Locate the cell with the specified text and output its (X, Y) center coordinate. 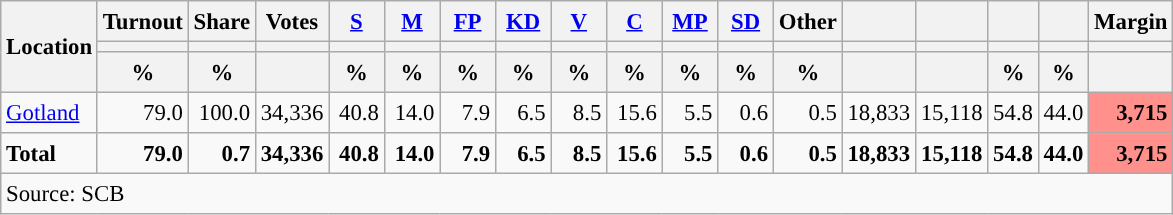
Votes (292, 22)
C (635, 22)
Location (50, 47)
Share (222, 22)
KD (523, 22)
0.7 (222, 154)
100.0 (222, 114)
Gotland (50, 114)
MP (690, 22)
S (357, 22)
FP (468, 22)
Total (50, 154)
M (412, 22)
Margin (1131, 22)
Turnout (142, 22)
Source: SCB (587, 194)
Other (808, 22)
V (579, 22)
SD (746, 22)
